Return (x, y) of the center of cell containing provided text 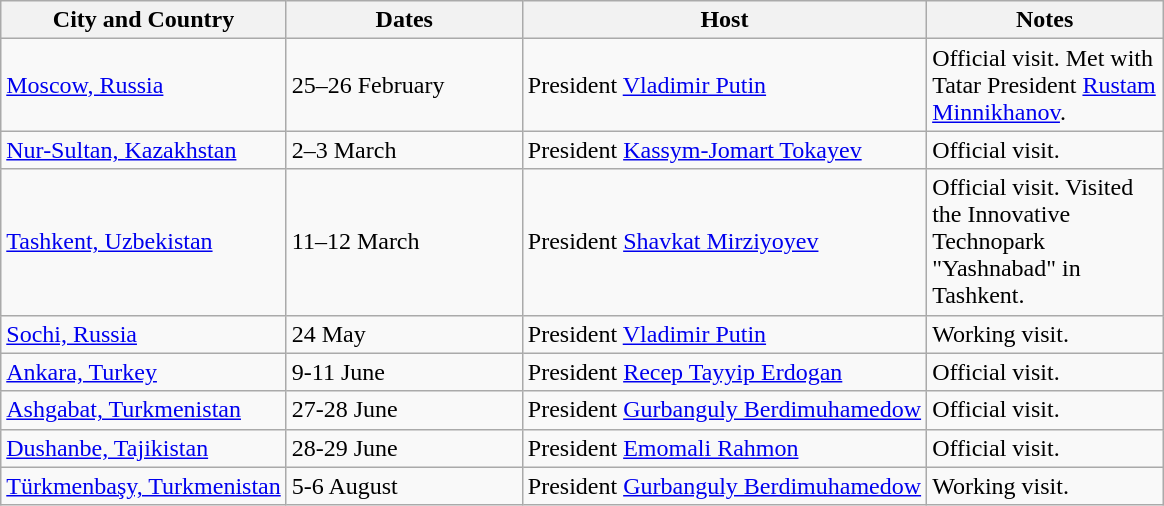
Tashkent, Uzbekistan (144, 242)
5-6 August (404, 486)
Dushanbe, Tajikistan (144, 448)
Ankara, Turkey (144, 372)
President Recep Tayyip Erdogan (724, 372)
2–3 March (404, 150)
President Shavkat Mirziyoyev (724, 242)
Official visit. Met with Tatar President Rustam Minnikhanov. (1045, 85)
28-29 June (404, 448)
City and Country (144, 20)
27-28 June (404, 410)
25–26 February (404, 85)
Türkmenbaşy, Turkmenistan (144, 486)
Moscow, Russia (144, 85)
President Emomali Rahmon (724, 448)
Host (724, 20)
Nur-Sultan, Kazakhstan (144, 150)
11–12 March (404, 242)
Notes (1045, 20)
9-11 June (404, 372)
President Kassym-Jomart Tokayev (724, 150)
24 May (404, 334)
Official visit. Visited the Innovative Technopark "Yashnabad" in Tashkent. (1045, 242)
Dates (404, 20)
Sochi, Russia (144, 334)
Ashgabat, Turkmenistan (144, 410)
